Detect which cell encompasses the target text, then output its (X, Y) center coordinate. 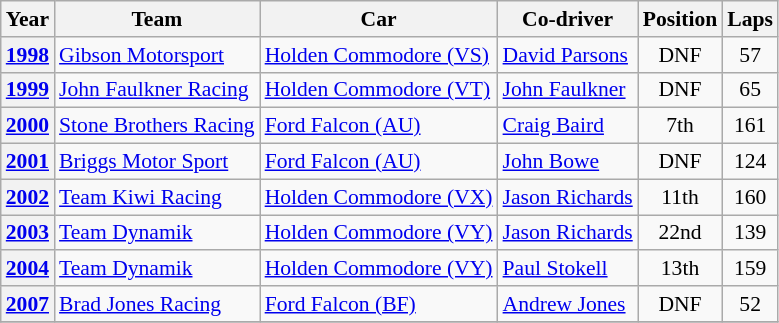
Team (157, 19)
124 (750, 162)
Year (28, 19)
161 (750, 126)
David Parsons (568, 55)
2002 (28, 197)
Brad Jones Racing (157, 304)
2007 (28, 304)
Stone Brothers Racing (157, 126)
Holden Commodore (VX) (379, 197)
2001 (28, 162)
13th (680, 269)
Briggs Motor Sport (157, 162)
65 (750, 90)
Holden Commodore (VT) (379, 90)
2000 (28, 126)
11th (680, 197)
52 (750, 304)
1999 (28, 90)
57 (750, 55)
John Faulkner Racing (157, 90)
159 (750, 269)
Car (379, 19)
Andrew Jones (568, 304)
Ford Falcon (BF) (379, 304)
Position (680, 19)
Holden Commodore (VS) (379, 55)
2004 (28, 269)
Co-driver (568, 19)
Gibson Motorsport (157, 55)
160 (750, 197)
7th (680, 126)
139 (750, 233)
Craig Baird (568, 126)
Team Kiwi Racing (157, 197)
1998 (28, 55)
Laps (750, 19)
2003 (28, 233)
Paul Stokell (568, 269)
22nd (680, 233)
John Faulkner (568, 90)
John Bowe (568, 162)
